Return [X, Y] of the center of cell containing provided text 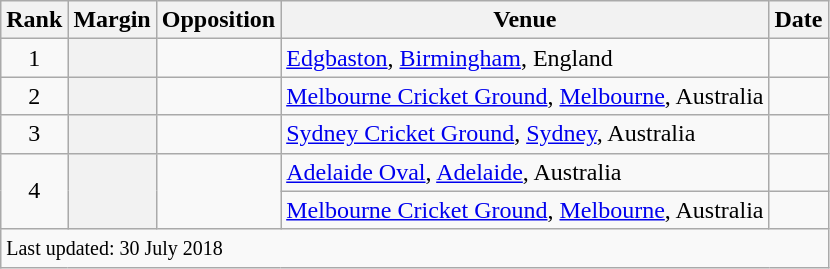
Rank [34, 20]
Last updated: 30 July 2018 [414, 248]
4 [34, 191]
3 [34, 134]
Adelaide Oval, Adelaide, Australia [525, 172]
2 [34, 96]
Edgbaston, Birmingham, England [525, 58]
Sydney Cricket Ground, Sydney, Australia [525, 134]
Venue [525, 20]
Date [798, 20]
Opposition [218, 20]
1 [34, 58]
Margin [112, 20]
